Scan for the cell matching the given text and deliver its [X, Y] coordinate at center. 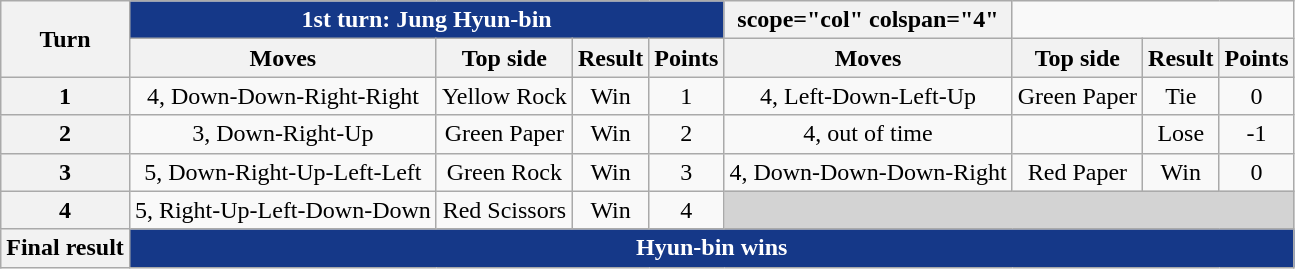
Yellow Rock [504, 96]
Hyun-bin wins [712, 248]
Red Paper [1077, 172]
4, out of time [868, 134]
1st turn: Jung Hyun-bin [426, 20]
-1 [1256, 134]
Red Scissors [504, 210]
Green Rock [504, 172]
Tie [1181, 96]
4, Down-Down-Down-Right [868, 172]
3, Down-Right-Up [282, 134]
Lose [1181, 134]
Turn [66, 39]
4, Left-Down-Left-Up [868, 96]
scope="col" colspan="4" [868, 20]
5, Right-Up-Left-Down-Down [282, 210]
5, Down-Right-Up-Left-Left [282, 172]
4, Down-Down-Right-Right [282, 96]
Final result [66, 248]
